For the text-containing cell, return its midpoint in (X, Y) coordinate format. 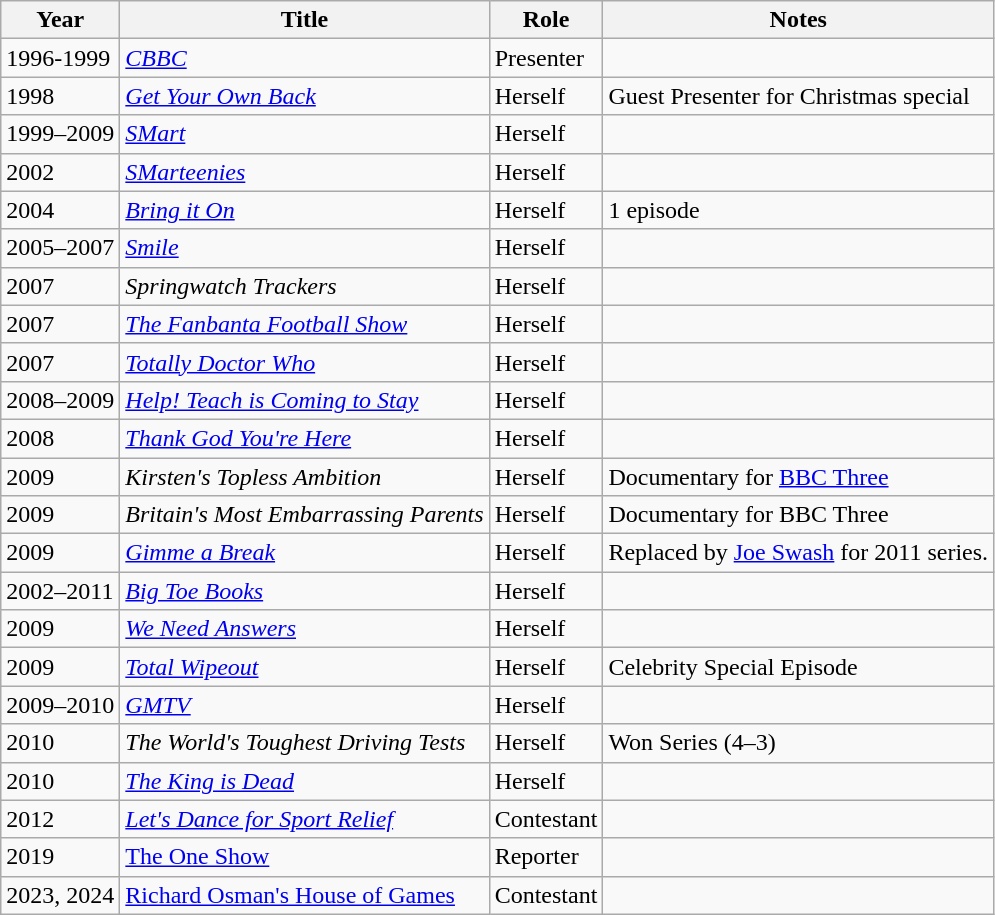
The One Show (304, 857)
Gimme a Break (304, 553)
Won Series (4–3) (798, 743)
2008–2009 (60, 400)
2009–2010 (60, 705)
Let's Dance for Sport Relief (304, 819)
2008 (60, 438)
The World's Toughest Driving Tests (304, 743)
Kirsten's Topless Ambition (304, 477)
Thank God You're Here (304, 438)
GMTV (304, 705)
Bring it On (304, 210)
The King is Dead (304, 781)
2004 (60, 210)
Reporter (546, 857)
CBBC (304, 58)
2002–2011 (60, 591)
1996-1999 (60, 58)
Replaced by Joe Swash for 2011 series. (798, 553)
Big Toe Books (304, 591)
1998 (60, 96)
Totally Doctor Who (304, 362)
Presenter (546, 58)
2002 (60, 172)
2012 (60, 819)
2019 (60, 857)
Year (60, 20)
Total Wipeout (304, 667)
Role (546, 20)
Get Your Own Back (304, 96)
2023, 2024 (60, 895)
Springwatch Trackers (304, 286)
Help! Teach is Coming to Stay (304, 400)
1 episode (798, 210)
Title (304, 20)
Notes (798, 20)
Richard Osman's House of Games (304, 895)
Celebrity Special Episode (798, 667)
SMart (304, 134)
2005–2007 (60, 248)
Smile (304, 248)
1999–2009 (60, 134)
Guest Presenter for Christmas special (798, 96)
SMarteenies (304, 172)
The Fanbanta Football Show (304, 324)
We Need Answers (304, 629)
Britain's Most Embarrassing Parents (304, 515)
